Identify which cell holds the provided text, then report its [X, Y] central coordinate. 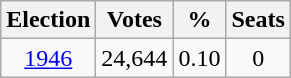
Votes [134, 20]
Election [48, 20]
0.10 [200, 58]
% [200, 20]
1946 [48, 58]
24,644 [134, 58]
0 [258, 58]
Seats [258, 20]
